For the text-containing cell, return its midpoint in [X, Y] coordinate format. 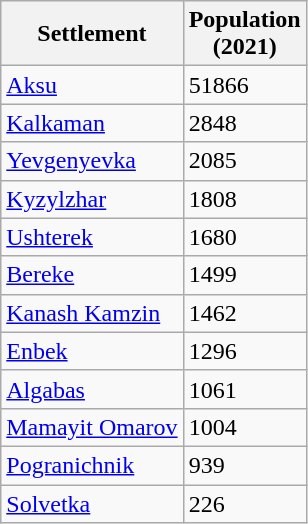
Yevgenyevka [92, 161]
2848 [244, 123]
Kyzylzhar [92, 199]
Kalkaman [92, 123]
1462 [244, 313]
Solvetka [92, 503]
Algabas [92, 389]
1680 [244, 237]
Settlement [92, 34]
2085 [244, 161]
1004 [244, 427]
Ushterek [92, 237]
939 [244, 465]
Pogranichnik [92, 465]
1808 [244, 199]
Kanash Kamzin [92, 313]
1296 [244, 351]
51866 [244, 85]
1061 [244, 389]
226 [244, 503]
Mamayit Omarov [92, 427]
Bereke [92, 275]
Population (2021) [244, 34]
Aksu [92, 85]
1499 [244, 275]
Enbek [92, 351]
